Find where the given text appears and provide that cell's center as [x, y] coordinate. 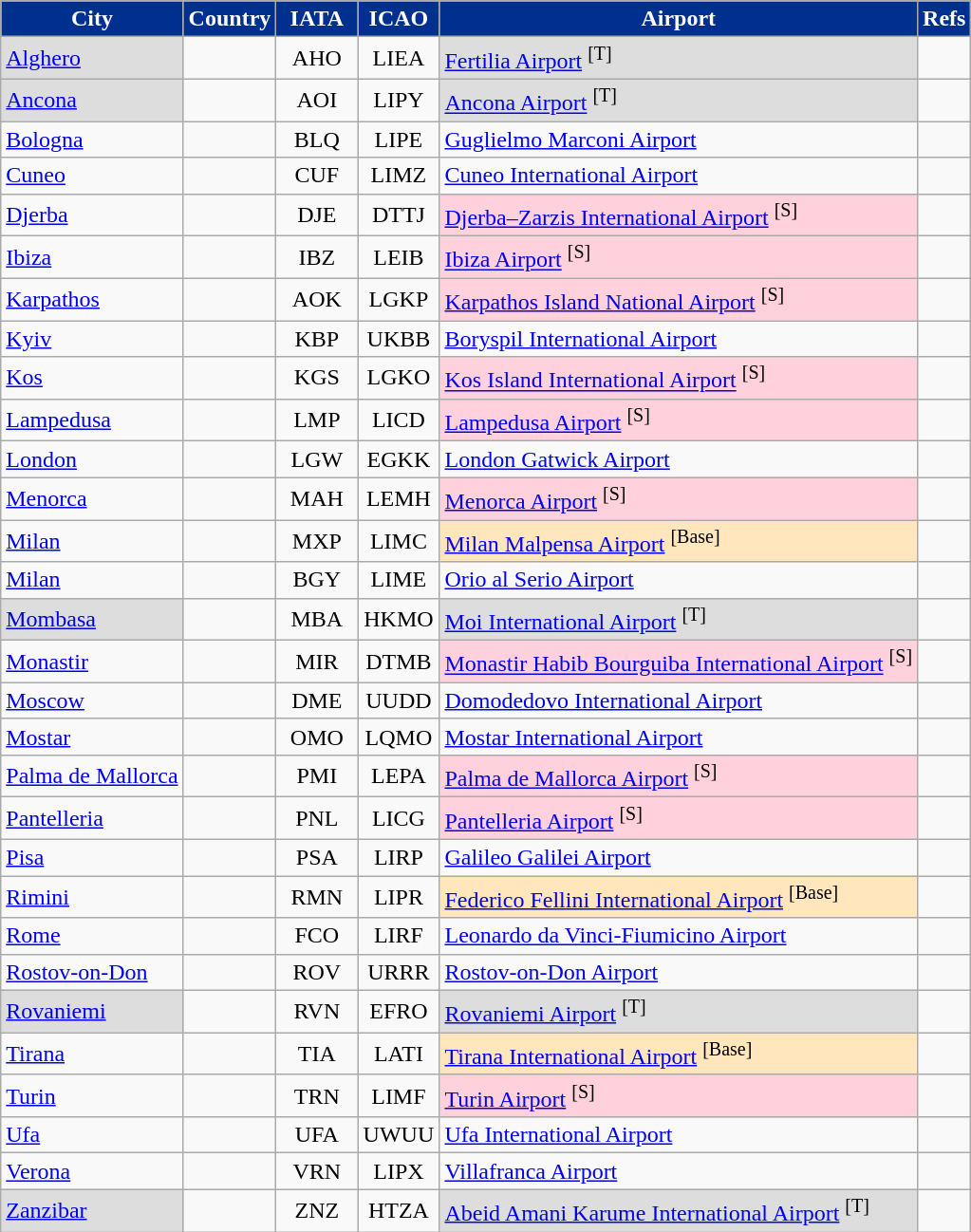
EGKK [399, 459]
LICD [399, 420]
LMP [317, 420]
Guglielmo Marconi Airport [679, 140]
LGKO [399, 378]
LEIB [399, 258]
Bologna [92, 140]
Rostov-on-Don Airport [679, 972]
Rostov-on-Don [92, 972]
Lampedusa [92, 420]
RVN [317, 1012]
BGY [317, 580]
Refs [944, 19]
Milan Malpensa Airport [Base] [679, 541]
AOI [317, 101]
Moi International Airport [T] [679, 619]
Abeid Amani Karume International Airport [T] [679, 1211]
Cuneo [92, 176]
Ancona [92, 101]
Karpathos [92, 300]
DTTJ [399, 215]
Mostar International Airport [679, 737]
AHO [317, 59]
Menorca Airport [S] [679, 499]
Zanzibar [92, 1211]
Ufa International Airport [679, 1135]
LIMZ [399, 176]
Fertilia Airport [T] [679, 59]
MIR [317, 663]
Palma de Mallorca [92, 776]
Country [230, 19]
Ufa [92, 1135]
Monastir Habib Bourguiba International Airport [S] [679, 663]
Tirana [92, 1054]
Mostar [92, 737]
Menorca [92, 499]
DJE [317, 215]
Airport [679, 19]
LIPE [399, 140]
ROV [317, 972]
LATI [399, 1054]
TRN [317, 1095]
ICAO [399, 19]
Tirana International Airport [Base] [679, 1054]
Kos Island International Airport [S] [679, 378]
Pisa [92, 857]
Rome [92, 936]
CUF [317, 176]
TIA [317, 1054]
Domodedovo International Airport [679, 700]
Lampedusa Airport [S] [679, 420]
MAH [317, 499]
BLQ [317, 140]
KBP [317, 339]
PSA [317, 857]
Djerba [92, 215]
Federico Fellini International Airport [Base] [679, 898]
LIPX [399, 1171]
LIME [399, 580]
MXP [317, 541]
Pantelleria [92, 818]
LIRP [399, 857]
LGKP [399, 300]
LIMC [399, 541]
Leonardo da Vinci-Fiumicino Airport [679, 936]
Kyiv [92, 339]
Verona [92, 1171]
ZNZ [317, 1211]
PMI [317, 776]
URRR [399, 972]
Cuneo International Airport [679, 176]
OMO [317, 737]
Galileo Galilei Airport [679, 857]
Mombasa [92, 619]
PNL [317, 818]
LEPA [399, 776]
Alghero [92, 59]
Villafranca Airport [679, 1171]
Turin Airport [S] [679, 1095]
MBA [317, 619]
UFA [317, 1135]
Ibiza [92, 258]
LICG [399, 818]
Palma de Mallorca Airport [S] [679, 776]
London [92, 459]
Djerba–Zarzis International Airport [S] [679, 215]
HKMO [399, 619]
UKBB [399, 339]
LQMO [399, 737]
LIEA [399, 59]
Moscow [92, 700]
Monastir [92, 663]
DTMB [399, 663]
KGS [317, 378]
London Gatwick Airport [679, 459]
LIPY [399, 101]
Ibiza Airport [S] [679, 258]
LIRF [399, 936]
Rovaniemi [92, 1012]
LIMF [399, 1095]
Ancona Airport [T] [679, 101]
IATA [317, 19]
Kos [92, 378]
Pantelleria Airport [S] [679, 818]
EFRO [399, 1012]
City [92, 19]
UWUU [399, 1135]
Karpathos Island National Airport [S] [679, 300]
Boryspil International Airport [679, 339]
LEMH [399, 499]
AOK [317, 300]
HTZA [399, 1211]
Turin [92, 1095]
DME [317, 700]
Rovaniemi Airport [T] [679, 1012]
UUDD [399, 700]
LIPR [399, 898]
RMN [317, 898]
LGW [317, 459]
IBZ [317, 258]
Orio al Serio Airport [679, 580]
Rimini [92, 898]
VRN [317, 1171]
FCO [317, 936]
